Pinpoint the cell where the given text exists, returning its [x, y] midpoint coordinate. 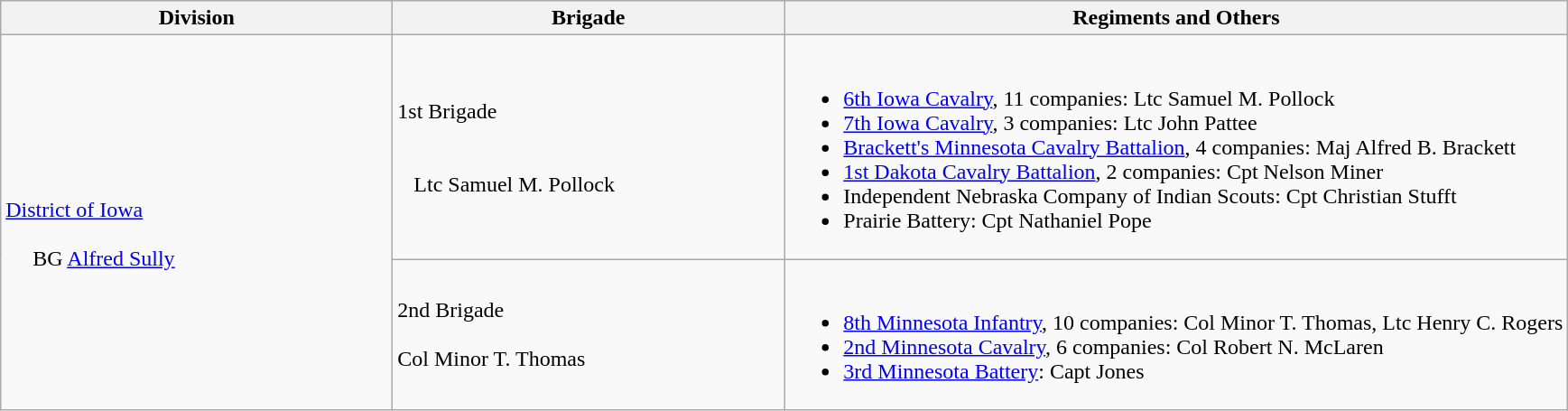
Regiments and Others [1176, 18]
Division [197, 18]
1st Brigade Ltc Samuel M. Pollock [589, 147]
Brigade [589, 18]
2nd BrigadeCol Minor T. Thomas [589, 334]
District of Iowa BG Alfred Sully [197, 222]
